Locate the cell with the specified text and output its (x, y) center coordinate. 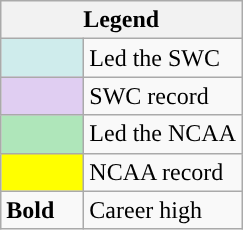
Bold (42, 210)
SWC record (163, 96)
Legend (122, 20)
Career high (163, 210)
NCAA record (163, 172)
Led the SWC (163, 58)
Led the NCAA (163, 134)
